Provide the [X, Y] coordinate of the cell's center where the given text is located.  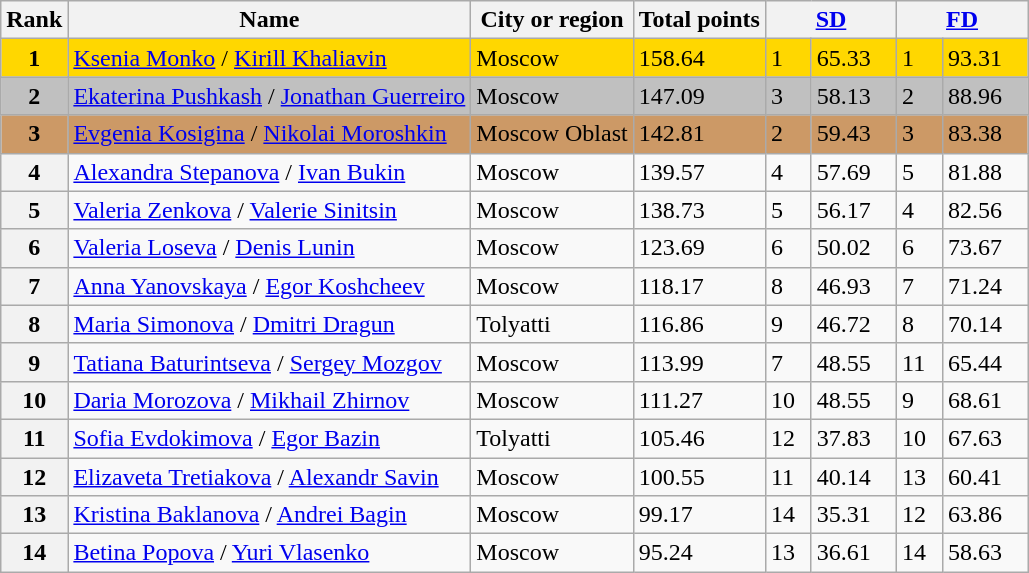
Sofia Evdokimova / Egor Bazin [270, 438]
46.93 [854, 286]
73.67 [984, 248]
111.27 [699, 400]
Evgenia Kosigina / Nikolai Moroshkin [270, 134]
Daria Morozova / Mikhail Zhirnov [270, 400]
Ksenia Monko / Kirill Khaliavin [270, 58]
71.24 [984, 286]
59.43 [854, 134]
37.83 [854, 438]
147.09 [699, 96]
SD [830, 20]
Maria Simonova / Dmitri Dragun [270, 324]
81.88 [984, 172]
Valeria Zenkova / Valerie Sinitsin [270, 210]
Anna Yanovskaya / Egor Koshcheev [270, 286]
58.63 [984, 553]
Tatiana Baturintseva / Sergey Mozgov [270, 362]
138.73 [699, 210]
35.31 [854, 515]
Total points [699, 20]
65.44 [984, 362]
46.72 [854, 324]
113.99 [699, 362]
Valeria Loseva / Denis Lunin [270, 248]
Ekaterina Pushkash / Jonathan Guerreiro [270, 96]
70.14 [984, 324]
88.96 [984, 96]
Kristina Baklanova / Andrei Bagin [270, 515]
36.61 [854, 553]
40.14 [854, 477]
63.86 [984, 515]
FD [962, 20]
56.17 [854, 210]
118.17 [699, 286]
City or region [552, 20]
Betina Popova / Yuri Vlasenko [270, 553]
Name [270, 20]
100.55 [699, 477]
83.38 [984, 134]
57.69 [854, 172]
142.81 [699, 134]
82.56 [984, 210]
99.17 [699, 515]
93.31 [984, 58]
139.57 [699, 172]
Moscow Oblast [552, 134]
60.41 [984, 477]
116.86 [699, 324]
58.13 [854, 96]
50.02 [854, 248]
105.46 [699, 438]
123.69 [699, 248]
Alexandra Stepanova / Ivan Bukin [270, 172]
Elizaveta Tretiakova / Alexandr Savin [270, 477]
68.61 [984, 400]
67.63 [984, 438]
95.24 [699, 553]
65.33 [854, 58]
158.64 [699, 58]
Rank [34, 20]
